Locate the cell with the specified text and output its [X, Y] center coordinate. 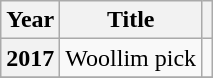
Year [30, 20]
2017 [30, 58]
Title [131, 20]
Woollim pick [131, 58]
